Find where the given text appears and provide that cell's center as [x, y] coordinate. 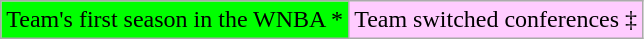
Team switched conferences ‡ [496, 20]
Team's first season in the WNBA * [175, 20]
